Detect which cell encompasses the target text, then output its [X, Y] center coordinate. 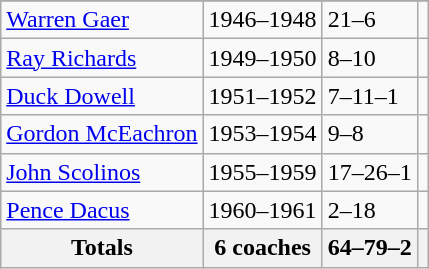
Gordon McEachron [102, 134]
Duck Dowell [102, 96]
64–79–2 [370, 248]
1960–1961 [262, 210]
1955–1959 [262, 172]
John Scolinos [102, 172]
7–11–1 [370, 96]
8–10 [370, 58]
6 coaches [262, 248]
Totals [102, 248]
9–8 [370, 134]
Ray Richards [102, 58]
21–6 [370, 20]
Warren Gaer [102, 20]
Pence Dacus [102, 210]
1946–1948 [262, 20]
1951–1952 [262, 96]
1953–1954 [262, 134]
2–18 [370, 210]
1949–1950 [262, 58]
17–26–1 [370, 172]
